Provide the [X, Y] coordinate of the cell's center where the given text is located.  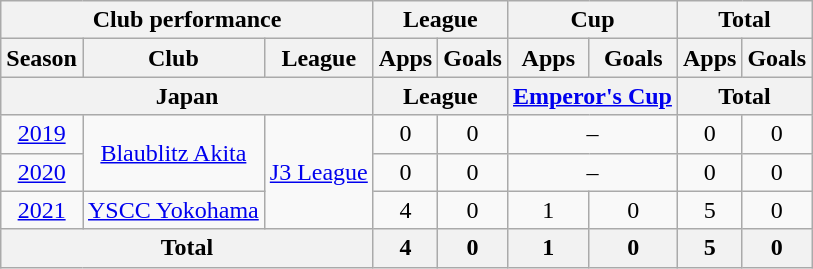
Club [173, 58]
Blaublitz Akita [173, 153]
2020 [42, 172]
Japan [188, 96]
2019 [42, 134]
J3 League [318, 172]
Cup [592, 20]
YSCC Yokohama [173, 210]
Club performance [188, 20]
Emperor's Cup [592, 96]
Season [42, 58]
2021 [42, 210]
